Pinpoint the cell where the given text exists, returning its (X, Y) midpoint coordinate. 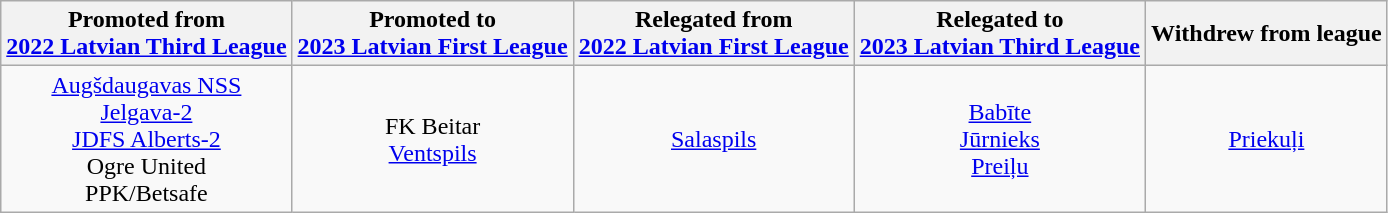
BabīteJūrnieksPreiļu (1000, 139)
Relegated from2022 Latvian First League (714, 34)
Withdrew from league (1267, 34)
Promoted to2023 Latvian First League (432, 34)
FK BeitarVentspils (432, 139)
Priekuļi (1267, 139)
Salaspils (714, 139)
Relegated to2023 Latvian Third League (1000, 34)
Augšdaugavas NSSJelgava-2JDFS Alberts-2Ogre UnitedPPK/Betsafe (146, 139)
Promoted from2022 Latvian Third League (146, 34)
